Scan for the cell matching the given text and deliver its (x, y) coordinate at center. 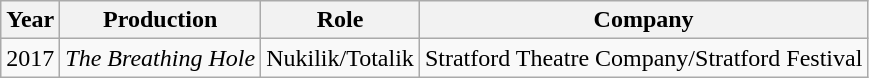
Nukilik/Totalik (340, 58)
Company (644, 20)
Stratford Theatre Company/Stratford Festival (644, 58)
2017 (30, 58)
The Breathing Hole (160, 58)
Role (340, 20)
Production (160, 20)
Year (30, 20)
